Search for the cell housing the specified text and yield its (X, Y) center coordinate. 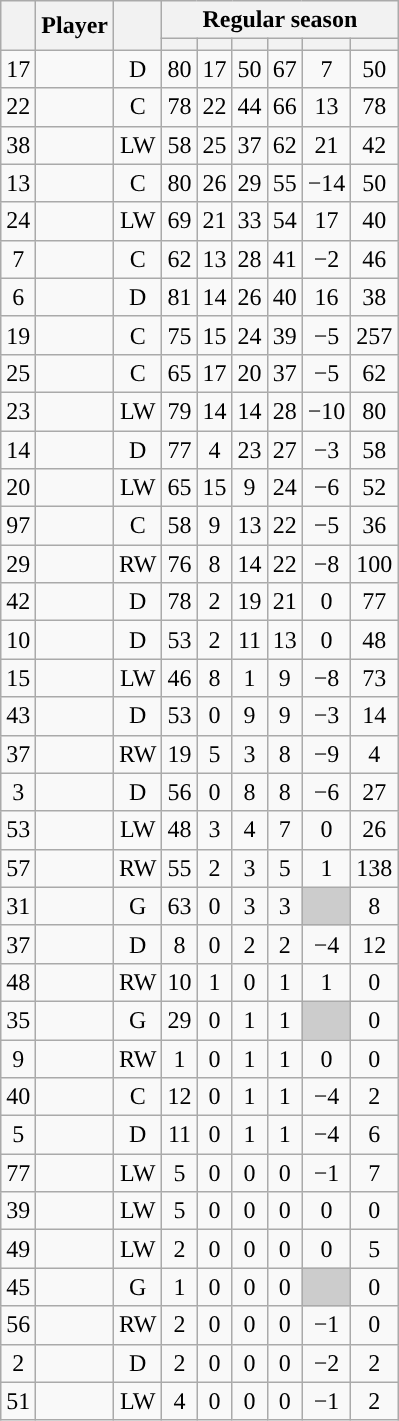
−9 (326, 754)
75 (180, 335)
73 (374, 678)
138 (374, 868)
81 (180, 297)
49 (18, 1249)
51 (18, 1401)
33 (250, 221)
66 (284, 107)
76 (180, 564)
52 (374, 488)
45 (18, 1287)
31 (18, 906)
63 (180, 906)
41 (284, 259)
44 (250, 107)
Regular season (280, 20)
43 (18, 716)
97 (18, 526)
35 (18, 1020)
79 (180, 411)
16 (326, 297)
57 (18, 868)
69 (180, 221)
67 (284, 69)
Player (75, 26)
100 (374, 564)
36 (374, 526)
257 (374, 335)
−10 (326, 411)
54 (284, 221)
−14 (326, 183)
